Extract the [X, Y] coordinate from the center of the cell holding the provided text.  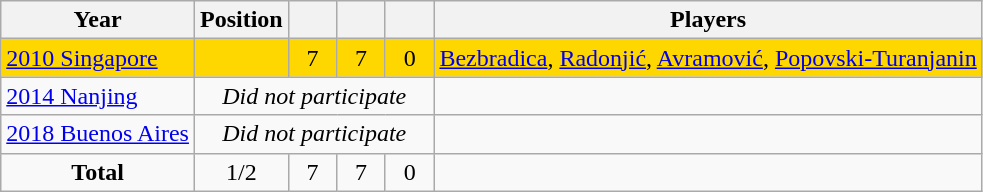
Players [708, 20]
Total [98, 172]
2010 Singapore [98, 58]
Year [98, 20]
2018 Buenos Aires [98, 134]
1/2 [241, 172]
2014 Nanjing [98, 96]
Position [241, 20]
Bezbradica, Radonjić, Avramović, Popovski-Turanjanin [708, 58]
